Detect which cell encompasses the target text, then output its (x, y) center coordinate. 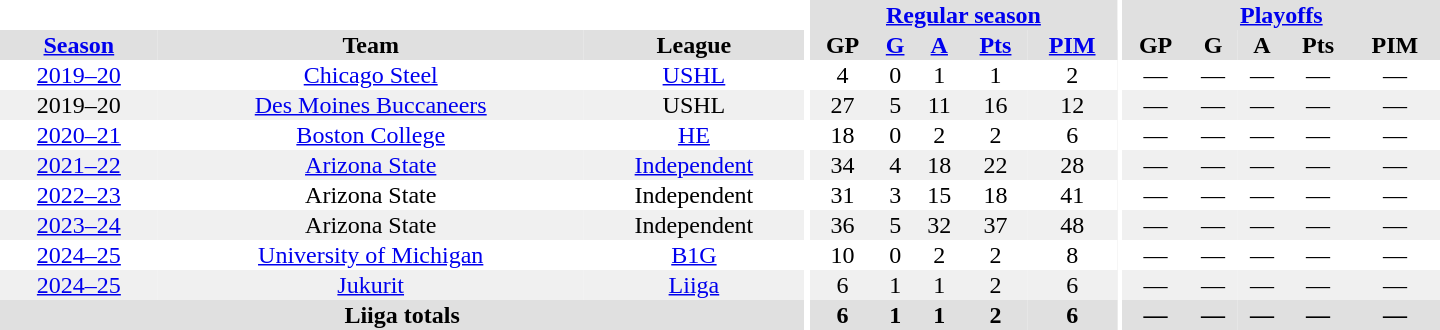
48 (1072, 225)
2023–24 (79, 225)
15 (940, 195)
Playoffs (1282, 15)
2020–21 (79, 135)
41 (1072, 195)
31 (843, 195)
2022–23 (79, 195)
34 (843, 165)
22 (996, 165)
HE (694, 135)
36 (843, 225)
Liiga (694, 285)
28 (1072, 165)
10 (843, 255)
11 (940, 105)
Season (79, 45)
B1G (694, 255)
Liiga totals (402, 315)
2021–22 (79, 165)
Des Moines Buccaneers (371, 105)
University of Michigan (371, 255)
Boston College (371, 135)
Team (371, 45)
3 (894, 195)
Regular season (964, 15)
League (694, 45)
Chicago Steel (371, 75)
37 (996, 225)
16 (996, 105)
Jukurit (371, 285)
12 (1072, 105)
27 (843, 105)
8 (1072, 255)
32 (940, 225)
